Capture the cell that displays the provided text and extract its (X, Y) central coordinate. 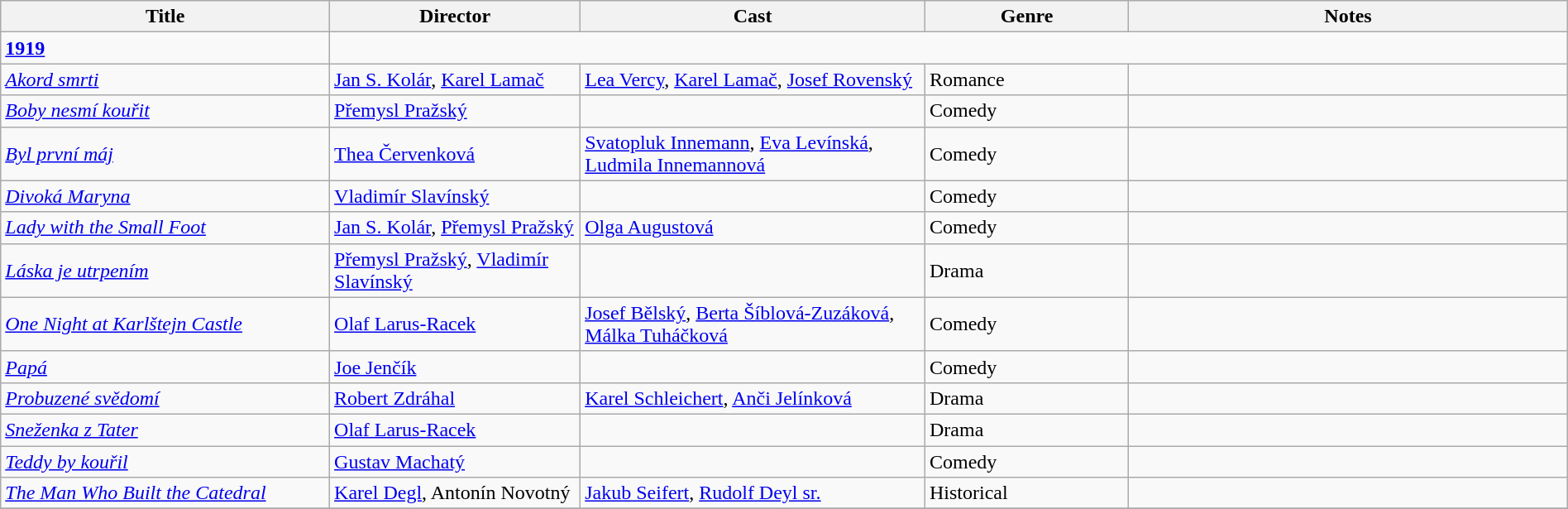
Papá (165, 367)
Robert Zdráhal (455, 398)
Title (165, 17)
Joe Jenčík (455, 367)
Karel Schleichert, Anči Jelínková (753, 398)
Thea Červenková (455, 154)
Jan S. Kolár, Přemysl Pražský (455, 228)
Přemysl Pražský, Vladimír Slavínský (455, 270)
Sneženka z Tater (165, 430)
The Man Who Built the Catedral (165, 493)
Lea Vercy, Karel Lamač, Josef Rovenský (753, 79)
Akord smrti (165, 79)
Divoká Maryna (165, 196)
Jakub Seifert, Rudolf Deyl sr. (753, 493)
Director (455, 17)
Boby nesmí kouřit (165, 111)
Byl první máj (165, 154)
Cast (753, 17)
Olga Augustová (753, 228)
Láska je utrpením (165, 270)
1919 (165, 48)
Genre (1026, 17)
Vladimír Slavínský (455, 196)
Romance (1026, 79)
Notes (1348, 17)
One Night at Karlštejn Castle (165, 324)
Teddy by kouřil (165, 461)
Svatopluk Innemann, Eva Levínská, Ludmila Innemannová (753, 154)
Jan S. Kolár, Karel Lamač (455, 79)
Historical (1026, 493)
Gustav Machatý (455, 461)
Lady with the Small Foot (165, 228)
Přemysl Pražský (455, 111)
Josef Bělský, Berta Šíblová-Zuzáková, Málka Tuháčková (753, 324)
Karel Degl, Antonín Novotný (455, 493)
Probuzené svědomí (165, 398)
